Find where the given text appears and provide that cell's center as [X, Y] coordinate. 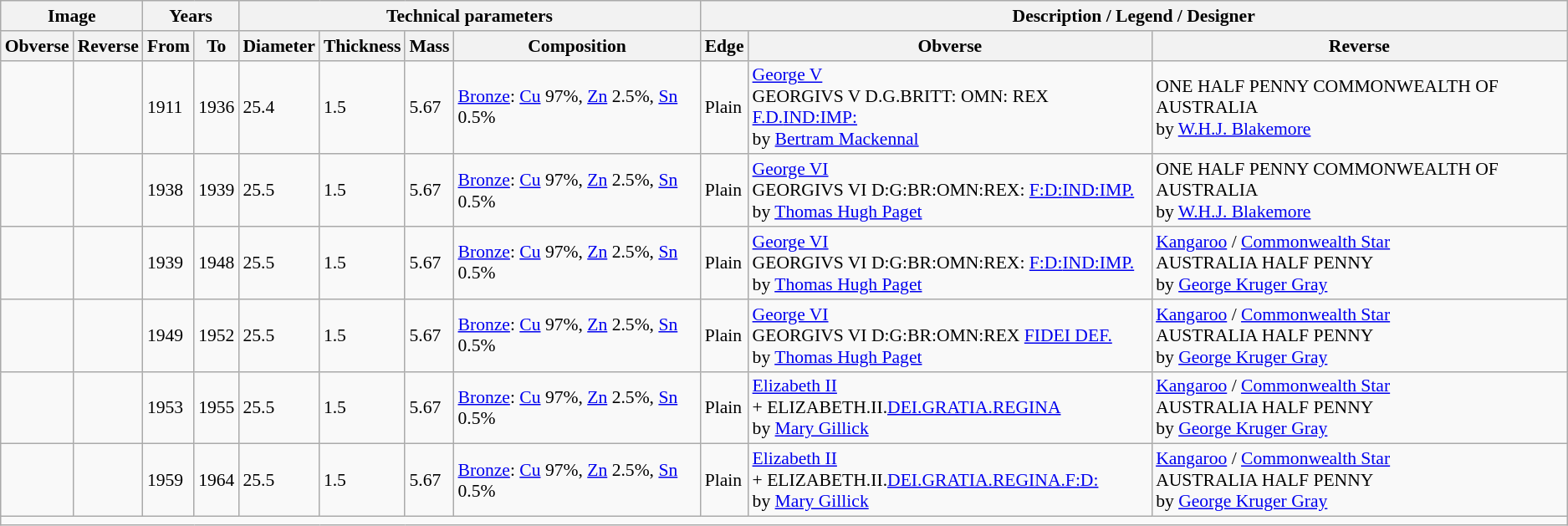
1964 [216, 480]
1911 [169, 107]
To [216, 46]
George VI GEORGIVS VI D:G:BR:OMN:REX FIDEI DEF. by Thomas Hugh Paget [950, 336]
Composition [577, 46]
Edge [724, 46]
1938 [169, 191]
Elizabeth II + ELIZABETH.II.DEI.GRATIA.REGINA by Mary Gillick [950, 408]
Technical parameters [469, 16]
George V GEORGIVS V D.G.BRITT: OMN: REX F.D.IND:IMP: by Bertram Mackennal [950, 107]
1952 [216, 336]
1955 [216, 408]
25.4 [278, 107]
1948 [216, 263]
Elizabeth II + ELIZABETH.II.DEI.GRATIA.REGINA.F:D: by Mary Gillick [950, 480]
Mass [429, 46]
Diameter [278, 46]
1936 [216, 107]
1953 [169, 408]
Thickness [363, 46]
1949 [169, 336]
1959 [169, 480]
Image [72, 16]
From [169, 46]
Description / Legend / Designer [1134, 16]
Years [191, 16]
